Extract the (X, Y) coordinate from the center of the cell holding the provided text.  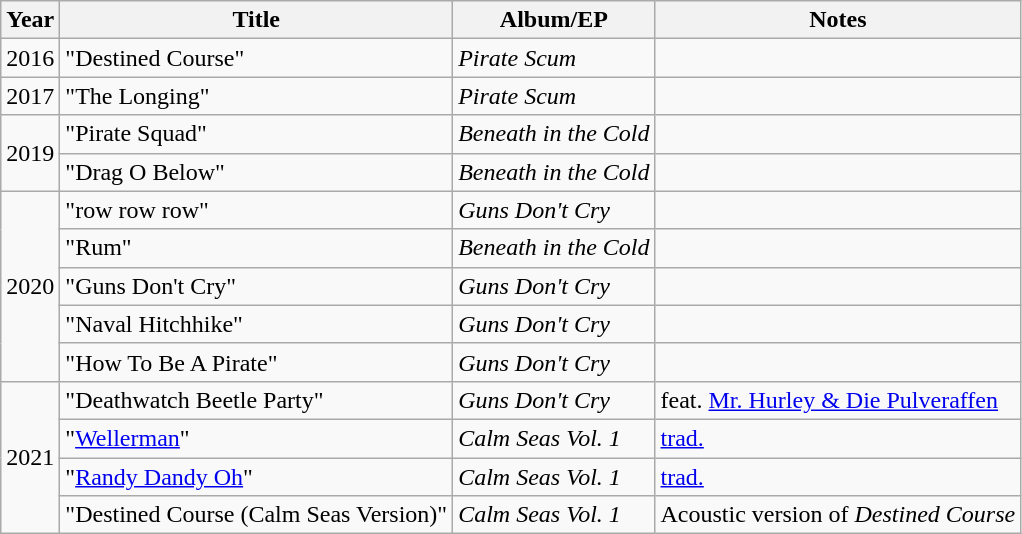
Title (256, 20)
"The Longing" (256, 96)
2016 (30, 58)
"Randy Dandy Oh" (256, 477)
"Destined Course (Calm Seas Version)" (256, 515)
Year (30, 20)
"Drag O Below" (256, 172)
Notes (838, 20)
Acoustic version of Destined Course (838, 515)
"row row row" (256, 210)
2019 (30, 153)
"Rum" (256, 248)
"Destined Course" (256, 58)
Album/EP (554, 20)
"How To Be A Pirate" (256, 362)
"Naval Hitchhike" (256, 324)
2020 (30, 286)
2017 (30, 96)
feat. Mr. Hurley & Die Pulveraffen (838, 400)
"Guns Don't Cry" (256, 286)
2021 (30, 457)
"Deathwatch Beetle Party" (256, 400)
"Pirate Squad" (256, 134)
"Wellerman" (256, 438)
